Extract the (x, y) coordinate from the center of the cell holding the provided text.  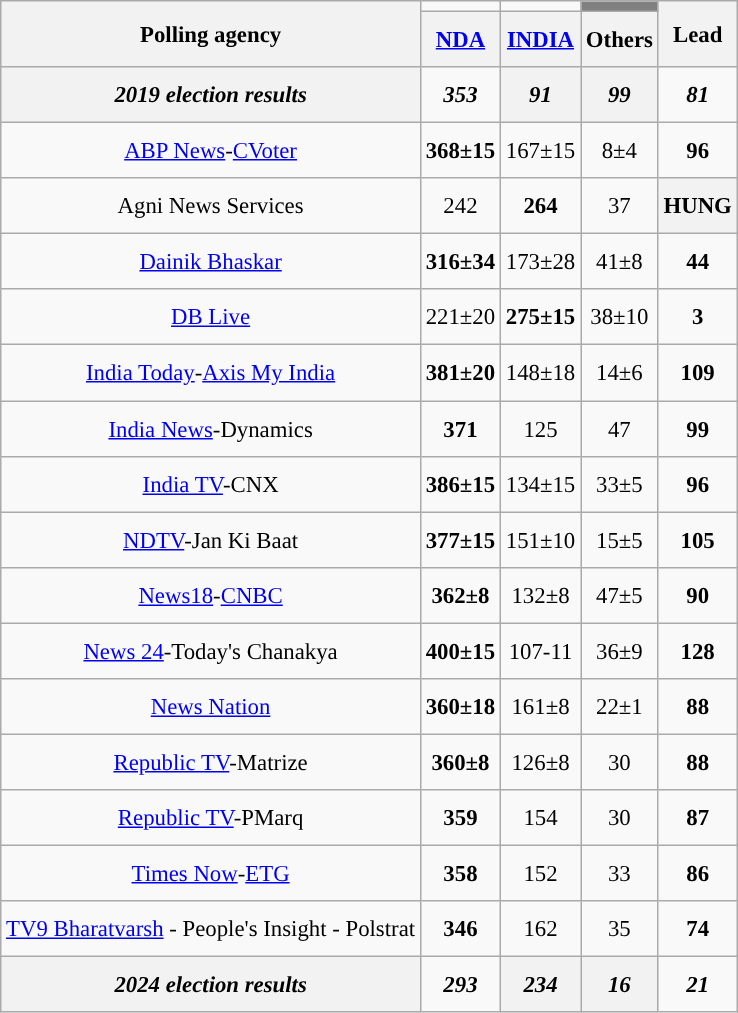
74 (698, 929)
107-11 (540, 651)
125 (540, 429)
Republic TV-Matrize (211, 762)
128 (698, 651)
16 (620, 985)
105 (698, 540)
Dainik Bhaskar (211, 262)
362±8 (460, 595)
NDTV-Jan Ki Baat (211, 540)
41±8 (620, 262)
ABP News-CVoter (211, 151)
377±15 (460, 540)
India TV-CNX (211, 484)
132±8 (540, 595)
22±1 (620, 707)
TV9 Bharatvarsh - People's Insight - Polstrat (211, 929)
HUNG (698, 206)
316±34 (460, 262)
14±6 (620, 373)
47 (620, 429)
India News-Dynamics (211, 429)
News 24-Today's Chanakya (211, 651)
3 (698, 318)
Republic TV-PMarq (211, 818)
News18-CNBC (211, 595)
400±15 (460, 651)
234 (540, 985)
Lead (698, 34)
109 (698, 373)
91 (540, 95)
15±5 (620, 540)
87 (698, 818)
21 (698, 985)
173±28 (540, 262)
359 (460, 818)
81 (698, 95)
151±10 (540, 540)
44 (698, 262)
33±5 (620, 484)
134±15 (540, 484)
161±8 (540, 707)
38±10 (620, 318)
Others (620, 40)
37 (620, 206)
167±15 (540, 151)
162 (540, 929)
371 (460, 429)
Agni News Services (211, 206)
2024 election results (211, 985)
Polling agency (211, 34)
360±8 (460, 762)
33 (620, 873)
36±9 (620, 651)
India Today-Axis My India (211, 373)
148±18 (540, 373)
368±15 (460, 151)
293 (460, 985)
Times Now-ETG (211, 873)
346 (460, 929)
126±8 (540, 762)
DB Live (211, 318)
275±15 (540, 318)
86 (698, 873)
154 (540, 818)
90 (698, 595)
152 (540, 873)
47±5 (620, 595)
NDA (460, 40)
242 (460, 206)
INDIA (540, 40)
8±4 (620, 151)
381±20 (460, 373)
360±18 (460, 707)
358 (460, 873)
264 (540, 206)
386±15 (460, 484)
35 (620, 929)
353 (460, 95)
221±20 (460, 318)
News Nation (211, 707)
2019 election results (211, 95)
